Return the (x, y) coordinate for the center point of the cell that contains the specified text.  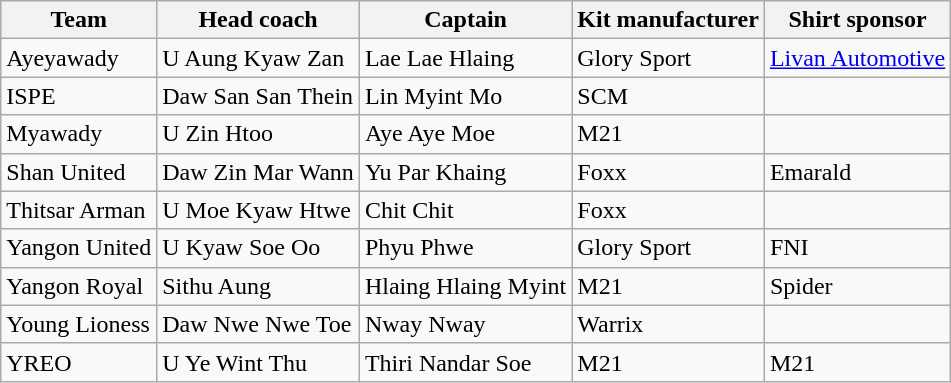
ISPE (79, 96)
Shan United (79, 172)
Daw Nwe Nwe Toe (258, 324)
Phyu Phwe (465, 248)
U Zin Htoo (258, 134)
Daw Zin Mar Wann (258, 172)
Livan Automotive (857, 58)
Hlaing Hlaing Myint (465, 286)
Lin Myint Mo (465, 96)
Emarald (857, 172)
Kit manufacturer (668, 20)
Head coach (258, 20)
Myawady (79, 134)
Thitsar Arman (79, 210)
Warrix (668, 324)
Captain (465, 20)
Ayeyawady (79, 58)
Chit Chit (465, 210)
Lae Lae Hlaing (465, 58)
SCM (668, 96)
FNI (857, 248)
Nway Nway (465, 324)
U Ye Wint Thu (258, 362)
Team (79, 20)
Shirt sponsor (857, 20)
Sithu Aung (258, 286)
Thiri Nandar Soe (465, 362)
U Aung Kyaw Zan (258, 58)
Yangon Royal (79, 286)
U Kyaw Soe Oo (258, 248)
YREO (79, 362)
Yangon United (79, 248)
Spider (857, 286)
Young Lioness (79, 324)
Yu Par Khaing (465, 172)
Aye Aye Moe (465, 134)
Daw San San Thein (258, 96)
U Moe Kyaw Htwe (258, 210)
